Find where the given text appears and provide that cell's center as (x, y) coordinate. 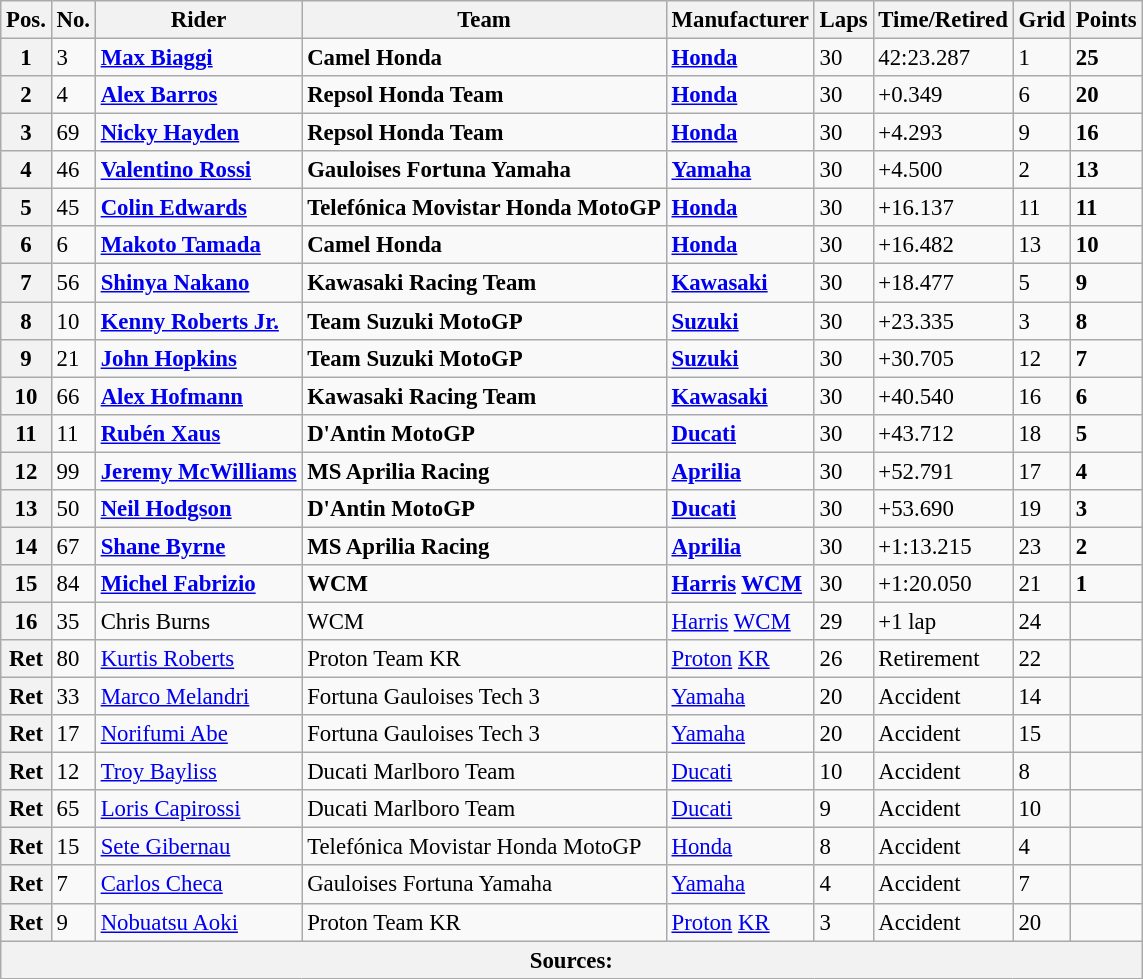
45 (73, 208)
+30.705 (943, 358)
Troy Bayliss (198, 772)
19 (1042, 509)
John Hopkins (198, 358)
Michel Fabrizio (198, 584)
+18.477 (943, 283)
Sete Gibernau (198, 847)
50 (73, 509)
69 (73, 133)
Shane Byrne (198, 546)
80 (73, 659)
42:23.287 (943, 58)
Jeremy McWilliams (198, 471)
65 (73, 809)
Loris Capirossi (198, 809)
Max Biaggi (198, 58)
18 (1042, 433)
+16.137 (943, 208)
+4.293 (943, 133)
Nobuatsu Aoki (198, 922)
Pos. (26, 20)
Valentino Rossi (198, 170)
84 (73, 584)
22 (1042, 659)
29 (844, 621)
Shinya Nakano (198, 283)
66 (73, 396)
24 (1042, 621)
Laps (844, 20)
Rubén Xaus (198, 433)
Retirement (943, 659)
+40.540 (943, 396)
+4.500 (943, 170)
+16.482 (943, 245)
46 (73, 170)
+43.712 (943, 433)
Nicky Hayden (198, 133)
35 (73, 621)
Colin Edwards (198, 208)
Points (1106, 20)
No. (73, 20)
+23.335 (943, 321)
26 (844, 659)
Neil Hodgson (198, 509)
Kurtis Roberts (198, 659)
Makoto Tamada (198, 245)
+53.690 (943, 509)
Team (484, 20)
99 (73, 471)
Marco Melandri (198, 697)
56 (73, 283)
Rider (198, 20)
67 (73, 546)
Sources: (572, 960)
+0.349 (943, 95)
25 (1106, 58)
Manufacturer (740, 20)
Alex Barros (198, 95)
Alex Hofmann (198, 396)
Grid (1042, 20)
33 (73, 697)
+1 lap (943, 621)
+1:20.050 (943, 584)
Chris Burns (198, 621)
Kenny Roberts Jr. (198, 321)
Time/Retired (943, 20)
Carlos Checa (198, 885)
23 (1042, 546)
+1:13.215 (943, 546)
+52.791 (943, 471)
Norifumi Abe (198, 734)
